Find where the given text appears and provide that cell's center as (x, y) coordinate. 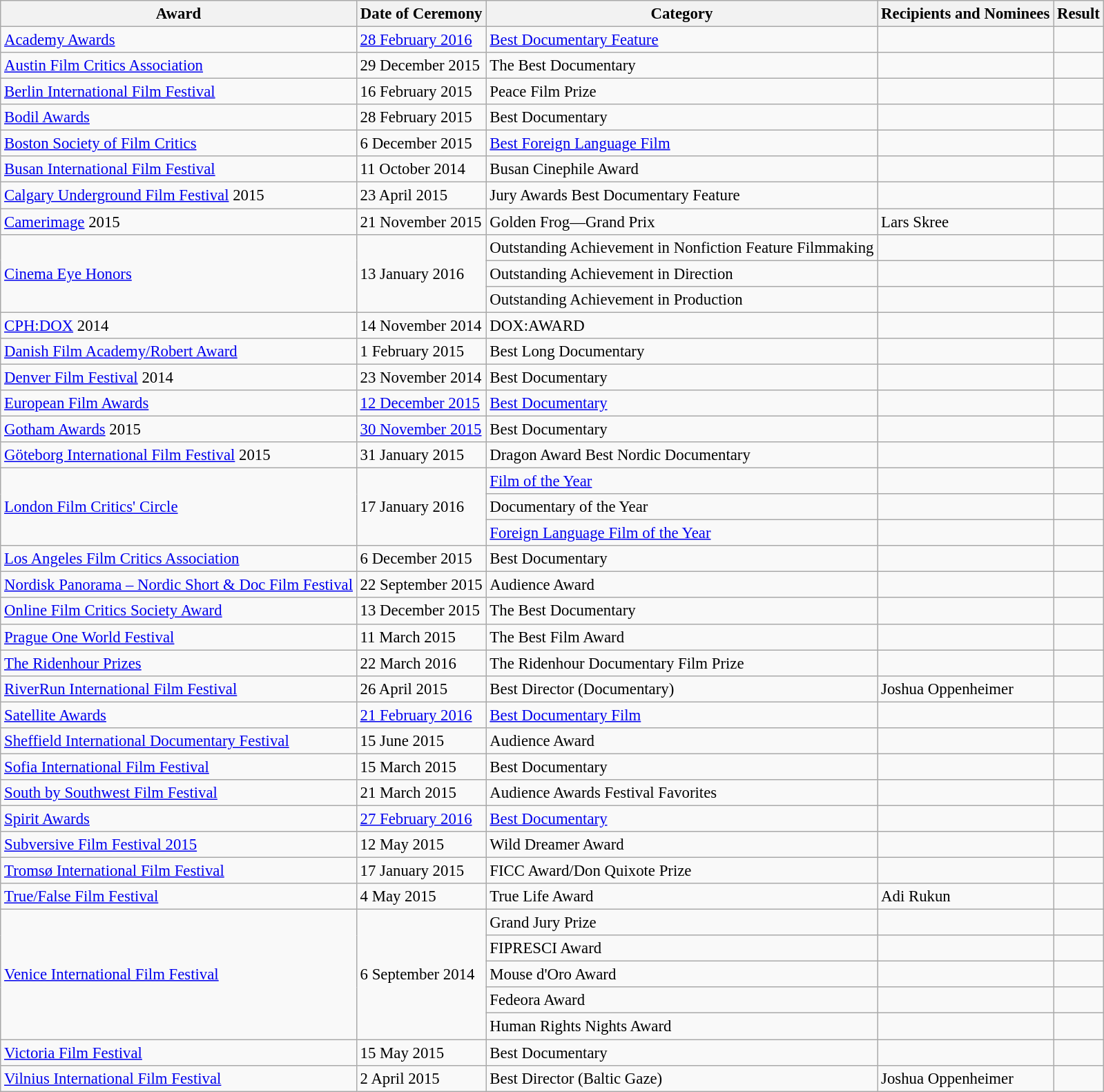
11 March 2015 (421, 637)
2 April 2015 (421, 1078)
Busan Cinephile Award (682, 169)
Documentary of the Year (682, 507)
Spirit Awards (179, 818)
Wild Dreamer Award (682, 845)
The Ridenhour Documentary Film Prize (682, 663)
12 December 2015 (421, 403)
DOX:AWARD (682, 325)
13 January 2016 (421, 274)
26 April 2015 (421, 689)
Foreign Language Film of the Year (682, 533)
15 May 2015 (421, 1053)
17 January 2015 (421, 871)
Best Director (Baltic Gaze) (682, 1078)
FIPRESCI Award (682, 948)
Boston Society of Film Critics (179, 144)
Mouse d'Oro Award (682, 975)
Busan International Film Festival (179, 169)
Subversive Film Festival 2015 (179, 845)
Best Documentary Feature (682, 40)
Adi Rukun (965, 897)
31 January 2015 (421, 455)
Jury Awards Best Documentary Feature (682, 195)
European Film Awards (179, 403)
22 September 2015 (421, 585)
Lars Skree (965, 222)
Fedeora Award (682, 1001)
Satellite Awards (179, 715)
12 May 2015 (421, 845)
30 November 2015 (421, 429)
RiverRun International Film Festival (179, 689)
21 March 2015 (421, 793)
Göteborg International Film Festival 2015 (179, 455)
Category (682, 14)
True Life Award (682, 897)
Denver Film Festival 2014 (179, 377)
The Ridenhour Prizes (179, 663)
Danish Film Academy/Robert Award (179, 352)
Best Director (Documentary) (682, 689)
Dragon Award Best Nordic Documentary (682, 455)
21 February 2016 (421, 715)
Sofia International Film Festival (179, 767)
Film of the Year (682, 481)
16 February 2015 (421, 92)
Peace Film Prize (682, 92)
The Best Film Award (682, 637)
15 June 2015 (421, 741)
21 November 2015 (421, 222)
4 May 2015 (421, 897)
Online Film Critics Society Award (179, 611)
Sheffield International Documentary Festival (179, 741)
Los Angeles Film Critics Association (179, 559)
Golden Frog—Grand Prix (682, 222)
Vilnius International Film Festival (179, 1078)
28 February 2016 (421, 40)
Prague One World Festival (179, 637)
Best Long Documentary (682, 352)
Result (1078, 14)
23 April 2015 (421, 195)
Best Documentary Film (682, 715)
Outstanding Achievement in Production (682, 299)
6 September 2014 (421, 975)
13 December 2015 (421, 611)
Victoria Film Festival (179, 1053)
Recipients and Nominees (965, 14)
Austin Film Critics Association (179, 66)
Venice International Film Festival (179, 975)
1 February 2015 (421, 352)
17 January 2016 (421, 507)
Date of Ceremony (421, 14)
FICC Award/Don Quixote Prize (682, 871)
Outstanding Achievement in Direction (682, 274)
CPH:DOX 2014 (179, 325)
11 October 2014 (421, 169)
Audience Awards Festival Favorites (682, 793)
True/False Film Festival (179, 897)
Berlin International Film Festival (179, 92)
Gotham Awards 2015 (179, 429)
Academy Awards (179, 40)
22 March 2016 (421, 663)
Grand Jury Prize (682, 923)
Human Rights Nights Award (682, 1026)
15 March 2015 (421, 767)
14 November 2014 (421, 325)
Tromsø International Film Festival (179, 871)
28 February 2015 (421, 117)
London Film Critics' Circle (179, 507)
Cinema Eye Honors (179, 274)
Best Foreign Language Film (682, 144)
23 November 2014 (421, 377)
Bodil Awards (179, 117)
Camerimage 2015 (179, 222)
Award (179, 14)
Outstanding Achievement in Nonfiction Feature Filmmaking (682, 247)
Calgary Underground Film Festival 2015 (179, 195)
29 December 2015 (421, 66)
South by Southwest Film Festival (179, 793)
27 February 2016 (421, 818)
Nordisk Panorama – Nordic Short & Doc Film Festival (179, 585)
